Determine the (X, Y) coordinate at the center of the cell enclosing the given text.  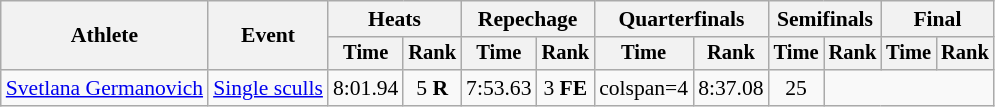
Svetlana Germanovich (104, 88)
Semifinals (825, 19)
Final (937, 19)
Quarterfinals (682, 19)
colspan=4 (644, 88)
8:37.08 (730, 88)
7:53.63 (498, 88)
Athlete (104, 36)
25 (796, 88)
Heats (394, 19)
3 FE (566, 88)
5 R (432, 88)
Event (268, 36)
8:01.94 (366, 88)
Single sculls (268, 88)
Repechage (528, 19)
